Output the (X, Y) coordinate of the center of the cell containing the given text.  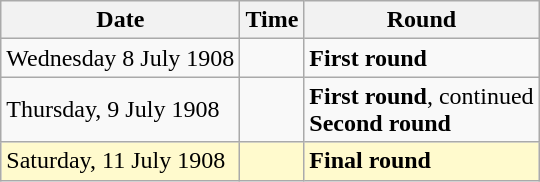
Round (422, 20)
Thursday, 9 July 1908 (120, 110)
Wednesday 8 July 1908 (120, 58)
Time (272, 20)
Saturday, 11 July 1908 (120, 161)
Final round (422, 161)
Date (120, 20)
First round (422, 58)
First round, continuedSecond round (422, 110)
